Pinpoint the cell where the given text exists, returning its [X, Y] midpoint coordinate. 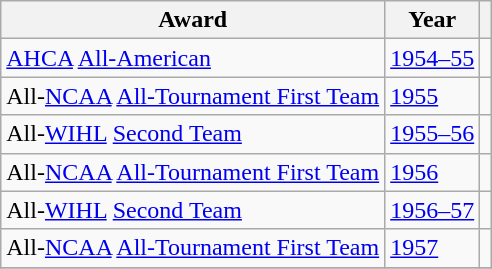
1956 [432, 172]
AHCA All-American [193, 58]
Award [193, 20]
1955 [432, 96]
1954–55 [432, 58]
Year [432, 20]
1957 [432, 248]
1955–56 [432, 134]
1956–57 [432, 210]
